From the cell containing the given text, extract its center point as [x, y] coordinate. 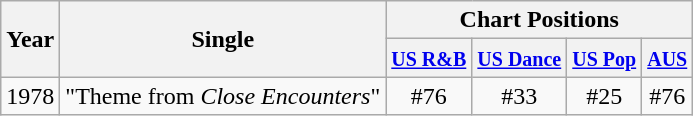
Single [223, 39]
AUS [668, 58]
Year [30, 39]
US R&B [429, 58]
#25 [604, 96]
1978 [30, 96]
Chart Positions [540, 20]
US Pop [604, 58]
US Dance [520, 58]
#33 [520, 96]
"Theme from Close Encounters" [223, 96]
